For the text-containing cell, return its midpoint in (x, y) coordinate format. 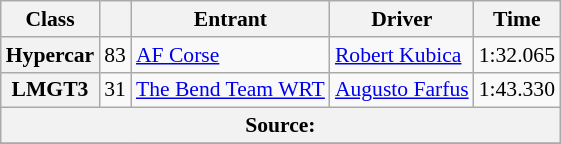
Time (517, 19)
31 (115, 90)
1:43.330 (517, 90)
Driver (402, 19)
AF Corse (230, 55)
LMGT3 (50, 90)
Augusto Farfus (402, 90)
The Bend Team WRT (230, 90)
Source: (280, 126)
Entrant (230, 19)
Class (50, 19)
Robert Kubica (402, 55)
Hypercar (50, 55)
83 (115, 55)
1:32.065 (517, 55)
